Capture the cell that displays the provided text and extract its [X, Y] central coordinate. 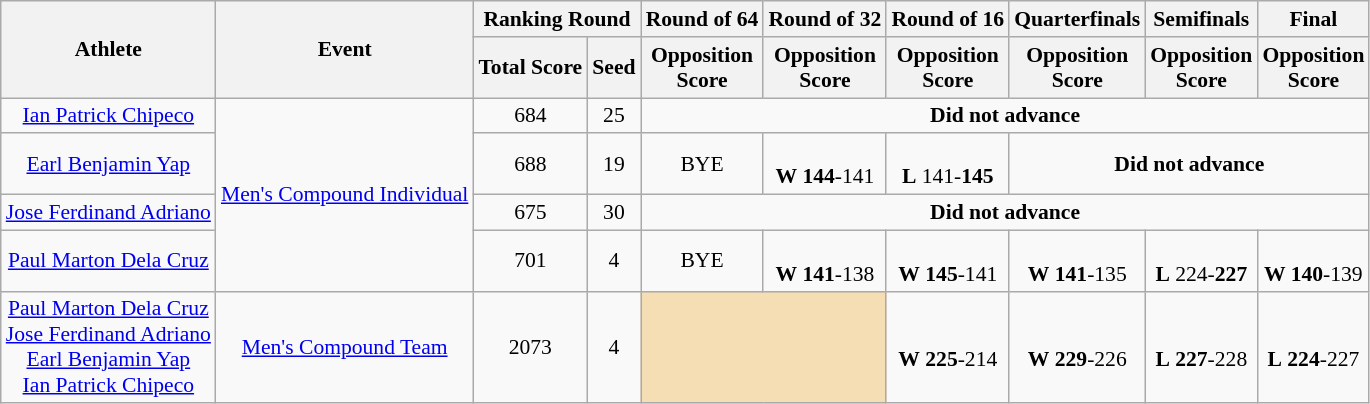
Ranking Round [556, 19]
701 [530, 260]
Jose Ferdinand Adriano [108, 213]
25 [614, 116]
Quarterfinals [1077, 19]
Final [1313, 19]
Total Score [530, 68]
W 144-141 [824, 164]
W 140-139 [1313, 260]
Seed [614, 68]
Round of 32 [824, 19]
Men's Compound Individual [344, 195]
675 [530, 213]
W 141-138 [824, 260]
Men's Compound Team [344, 347]
Ian Patrick Chipeco [108, 116]
W 141-135 [1077, 260]
Event [344, 50]
Earl Benjamin Yap [108, 164]
W 229-226 [1077, 347]
Round of 64 [702, 19]
Semifinals [1201, 19]
L 141-145 [948, 164]
19 [614, 164]
Paul Marton Dela Cruz Jose Ferdinand Adriano Earl Benjamin Yap Ian Patrick Chipeco [108, 347]
30 [614, 213]
Round of 16 [948, 19]
684 [530, 116]
Paul Marton Dela Cruz [108, 260]
Athlete [108, 50]
2073 [530, 347]
L 227-228 [1201, 347]
W 225-214 [948, 347]
688 [530, 164]
W 145-141 [948, 260]
